Capture the cell that displays the provided text and extract its (X, Y) central coordinate. 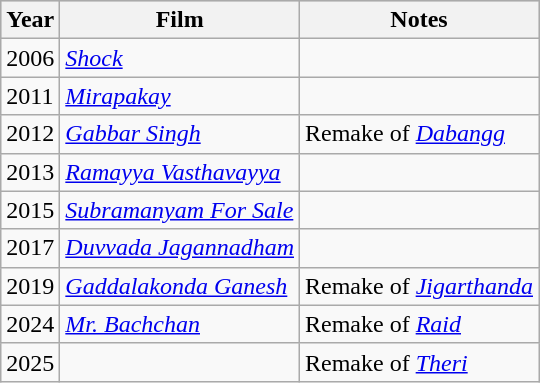
2012 (30, 134)
Duvvada Jagannadham (180, 248)
Year (30, 20)
Remake of Theri (420, 362)
Remake of Raid (420, 324)
Mr. Bachchan (180, 324)
2013 (30, 172)
Notes (420, 20)
Mirapakay (180, 96)
Gaddalakonda Ganesh (180, 286)
Remake of Dabangg (420, 134)
Film (180, 20)
2017 (30, 248)
Remake of Jigarthanda (420, 286)
2025 (30, 362)
Ramayya Vasthavayya (180, 172)
2024 (30, 324)
2006 (30, 58)
2011 (30, 96)
2015 (30, 210)
Shock (180, 58)
Subramanyam For Sale (180, 210)
2019 (30, 286)
Gabbar Singh (180, 134)
